From the cell containing the given text, extract its center point as (X, Y) coordinate. 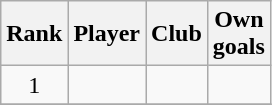
Rank (34, 34)
Club (177, 34)
Player (107, 34)
1 (34, 85)
Owngoals (238, 34)
